For the text-containing cell, return its midpoint in (X, Y) coordinate format. 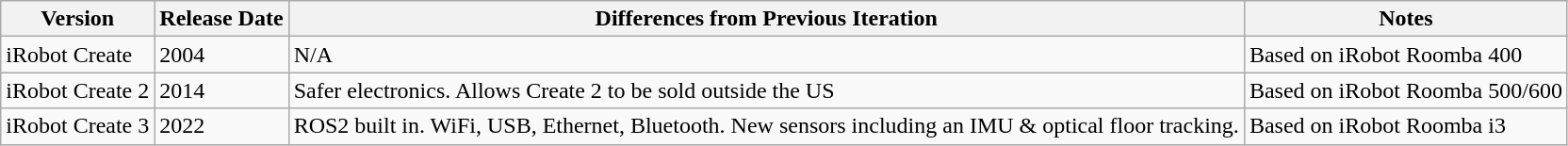
Notes (1406, 19)
iRobot Create (77, 55)
N/A (766, 55)
Based on iRobot Roomba 400 (1406, 55)
iRobot Create 3 (77, 126)
Safer electronics. Allows Create 2 to be sold outside the US (766, 90)
Release Date (221, 19)
Version (77, 19)
2014 (221, 90)
ROS2 built in. WiFi, USB, Ethernet, Bluetooth. New sensors including an IMU & optical floor tracking. (766, 126)
2022 (221, 126)
2004 (221, 55)
Differences from Previous Iteration (766, 19)
Based on iRobot Roomba 500/600 (1406, 90)
iRobot Create 2 (77, 90)
Based on iRobot Roomba i3 (1406, 126)
